Identify which cell holds the provided text, then report its (X, Y) central coordinate. 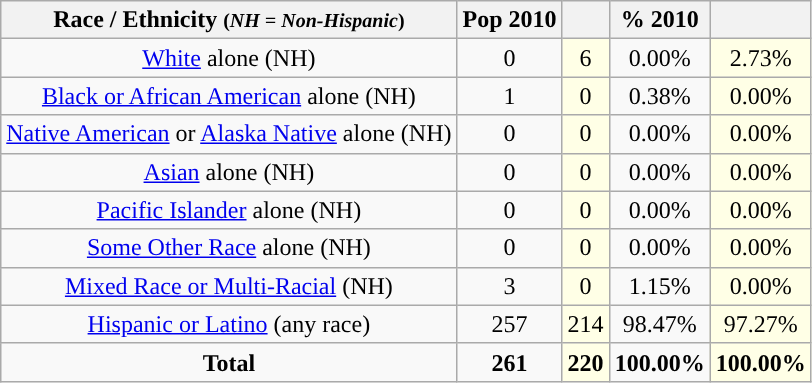
1 (510, 96)
Pacific Islander alone (NH) (229, 210)
1.15% (660, 286)
261 (510, 362)
Total (229, 362)
98.47% (660, 324)
Race / Ethnicity (NH = Non-Hispanic) (229, 20)
White alone (NH) (229, 58)
Hispanic or Latino (any race) (229, 324)
6 (586, 58)
2.73% (760, 58)
214 (586, 324)
Asian alone (NH) (229, 172)
0.38% (660, 96)
Black or African American alone (NH) (229, 96)
Native American or Alaska Native alone (NH) (229, 134)
Pop 2010 (510, 20)
% 2010 (660, 20)
220 (586, 362)
3 (510, 286)
257 (510, 324)
Mixed Race or Multi-Racial (NH) (229, 286)
Some Other Race alone (NH) (229, 248)
97.27% (760, 324)
